Identify which cell holds the provided text, then report its [X, Y] central coordinate. 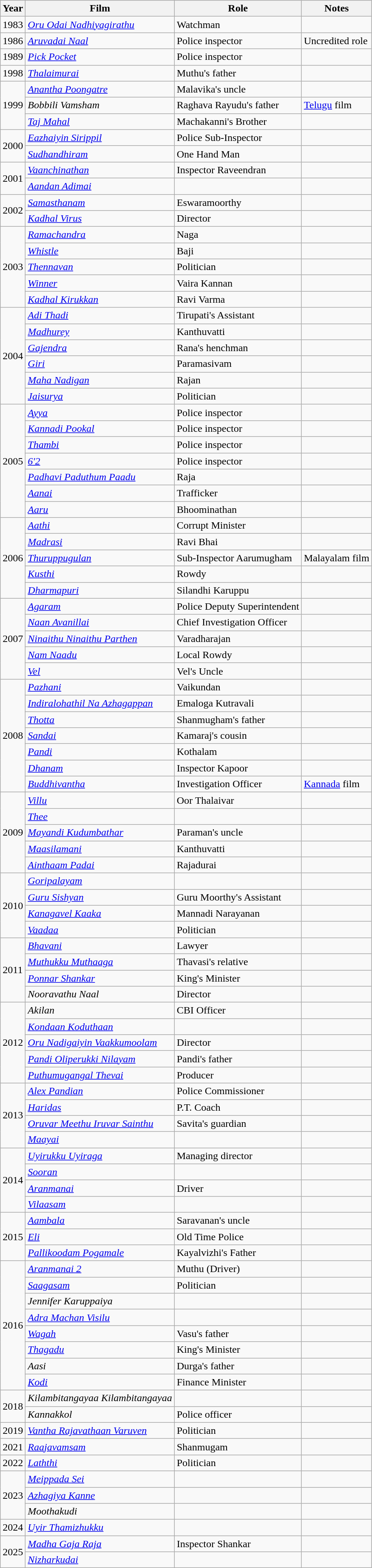
2023 [13, 1495]
Bhavani [100, 946]
Winner [100, 283]
Aambala [100, 1220]
Puthumugangal Thevai [100, 1075]
P.T. Coach [238, 1107]
Moothakudi [100, 1512]
2004 [13, 356]
Thee [100, 816]
Guru Sishyan [100, 897]
Kodi [100, 1382]
Thambi [100, 445]
2025 [13, 1552]
Local Rowdy [238, 655]
Eli [100, 1237]
Villu [100, 800]
6'2 [100, 461]
Kannakkol [100, 1414]
Rajan [238, 380]
Muthukku Muthaaga [100, 962]
Tirupati's Assistant [238, 315]
Mayandi Kudumbathar [100, 833]
Pick Pocket [100, 57]
Eswaramoorthy [238, 203]
2021 [13, 1447]
Giri [100, 364]
Thavasi's relative [238, 962]
Uyir Thamizhukku [100, 1528]
Old Time Police [238, 1237]
Vaanchinathan [100, 170]
Madhurey [100, 332]
Watchman [238, 25]
Whistle [100, 251]
Raghava Rayudu's father [238, 105]
Malayalam film [337, 558]
Thagadu [100, 1350]
Taj Mahal [100, 121]
Finance Minister [238, 1382]
2005 [13, 461]
Thotta [100, 720]
Vantha Rajavathaan Varuven [100, 1430]
Paraman's uncle [238, 833]
Vaikundan [238, 687]
Dharmapuri [100, 590]
Haridas [100, 1107]
Kothalam [238, 752]
Guru Moorthy's Assistant [238, 897]
Rowdy [238, 574]
Lawyer [238, 946]
Chief Investigation Officer [238, 622]
Aanai [100, 493]
Pallikoodam Pogamale [100, 1253]
Thalaimurai [100, 73]
Uyirukku Uyiraga [100, 1156]
Inspector Shankar [238, 1544]
2008 [13, 735]
2001 [13, 178]
Vaira Kannan [238, 283]
Madha Gaja Raja [100, 1544]
2022 [13, 1463]
Maayai [100, 1140]
Trafficker [238, 493]
Vel's Uncle [238, 671]
Aruvadai Naal [100, 41]
Rana's henchman [238, 348]
CBI Officer [238, 1011]
Akilan [100, 1011]
Azhagiya Kanne [100, 1495]
Kannadi Pookal [100, 428]
Aranmanai [100, 1188]
Driver [238, 1188]
Vasu's father [238, 1334]
Sandai [100, 736]
Meippada Sei [100, 1479]
Aathi [100, 526]
Silandhi Karuppu [238, 590]
Inspector Raveendran [238, 170]
Pandi's father [238, 1059]
2024 [13, 1528]
Role [238, 8]
2009 [13, 833]
Muthu (Driver) [238, 1269]
Aranmanai 2 [100, 1269]
2002 [13, 211]
Police Commissioner [238, 1091]
Laththi [100, 1463]
Nooravathu Naal [100, 994]
Ninaithu Ninaithu Parthen [100, 639]
Aaru [100, 510]
Vel [100, 671]
Savita's guardian [238, 1123]
Year [13, 8]
Uncredited role [337, 41]
Pandi Oliperukki Nilayam [100, 1059]
Dhanam [100, 768]
Sudhandhiram [100, 154]
Gajendra [100, 348]
Kanagavel Kaaka [100, 913]
Naga [238, 235]
Shanmugham's father [238, 720]
Telugu film [337, 105]
Shanmugam [238, 1447]
Saagasam [100, 1285]
Sub-Inspector Aarumugham [238, 558]
Oruvar Meethu Iruvar Sainthu [100, 1123]
Investigation Officer [238, 784]
2006 [13, 558]
Notes [337, 8]
2010 [13, 905]
Nizharkudai [100, 1560]
Raja [238, 477]
2000 [13, 146]
Muthu's father [238, 73]
Buddhivantha [100, 784]
Anantha Poongatre [100, 89]
Corrupt Minister [238, 526]
Film [100, 8]
Kusthi [100, 574]
2003 [13, 267]
One Hand Man [238, 154]
Kadhal Kirukkan [100, 299]
Oru Nadigaiyin Vaakkumoolam [100, 1043]
Thennavan [100, 267]
Alex Pandian [100, 1091]
Pazhani [100, 687]
Ainthaam Padai [100, 865]
Oor Thalaivar [238, 800]
Police Sub-Inspector [238, 138]
Adi Thadi [100, 315]
Nam Naadu [100, 655]
Padhavi Paduthum Paadu [100, 477]
Kondaan Koduthaan [100, 1027]
Kayalvizhi's Father [238, 1253]
Saravanan's uncle [238, 1220]
Malavika's uncle [238, 89]
2013 [13, 1115]
Varadharajan [238, 639]
Thuruppugulan [100, 558]
Ravi Bhai [238, 542]
Police Deputy Superintendent [238, 606]
Producer [238, 1075]
Maha Nadigan [100, 380]
2019 [13, 1430]
2007 [13, 639]
Vilaasam [100, 1204]
Ayya [100, 412]
Jennifer Karuppaiya [100, 1301]
2015 [13, 1236]
Sooran [100, 1172]
Indiralohathil Na Azhagappan [100, 703]
Bhoominathan [238, 510]
2012 [13, 1043]
Agaram [100, 606]
1989 [13, 57]
1986 [13, 41]
2018 [13, 1406]
2014 [13, 1180]
2016 [13, 1326]
Baji [238, 251]
Wagah [100, 1334]
Samasthanam [100, 203]
Ramachandra [100, 235]
Rajadurai [238, 865]
Aandan Adimai [100, 186]
Durga's father [238, 1366]
Aasi [100, 1366]
Eazhaiyin Sirippil [100, 138]
Kilambitangayaa Kilambitangayaa [100, 1398]
1983 [13, 25]
Inspector Kapoor [238, 768]
Emaloga Kutravali [238, 703]
Kannada film [337, 784]
Ravi Varma [238, 299]
Kadhal Virus [100, 219]
Maasilamani [100, 849]
Paramasivam [238, 364]
Jaisurya [100, 396]
Managing director [238, 1156]
Madrasi [100, 542]
Police officer [238, 1414]
1999 [13, 105]
Bobbili Vamsham [100, 105]
Vaadaa [100, 929]
Raajavamsam [100, 1447]
Oru Odai Nadhiyagirathu [100, 25]
Naan Avanillai [100, 622]
Adra Machan Visilu [100, 1317]
2011 [13, 970]
Pandi [100, 752]
Goripalayam [100, 881]
Ponnar Shankar [100, 978]
Machakanni's Brother [238, 121]
Mannadi Narayanan [238, 913]
1998 [13, 73]
Kamaraj's cousin [238, 736]
